Search for the cell housing the specified text and yield its [x, y] center coordinate. 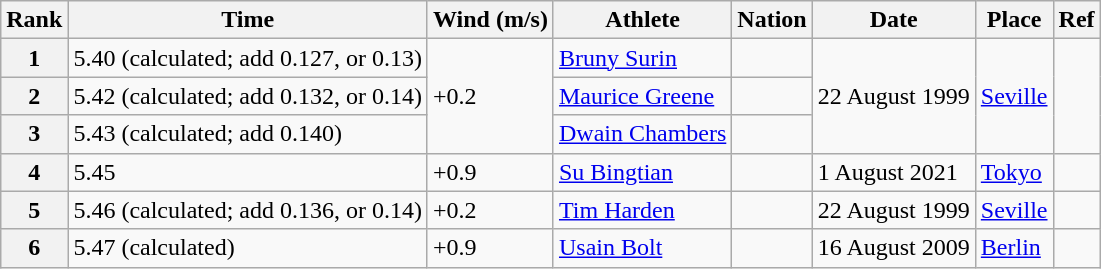
Usain Bolt [642, 248]
Su Bingtian [642, 172]
16 August 2009 [894, 248]
5.47 (calculated) [248, 248]
Time [248, 20]
Date [894, 20]
Ref [1076, 20]
5 [34, 210]
Berlin [1014, 248]
6 [34, 248]
Dwain Chambers [642, 134]
Tokyo [1014, 172]
5.42 (calculated; add 0.132, or 0.14) [248, 96]
Maurice Greene [642, 96]
Place [1014, 20]
5.43 (calculated; add 0.140) [248, 134]
5.46 (calculated; add 0.136, or 0.14) [248, 210]
Athlete [642, 20]
3 [34, 134]
Rank [34, 20]
5.45 [248, 172]
Nation [772, 20]
Wind (m/s) [490, 20]
1 [34, 58]
4 [34, 172]
1 August 2021 [894, 172]
Bruny Surin [642, 58]
Tim Harden [642, 210]
5.40 (calculated; add 0.127, or 0.13) [248, 58]
2 [34, 96]
